Pinpoint the cell where the given text exists, returning its (x, y) midpoint coordinate. 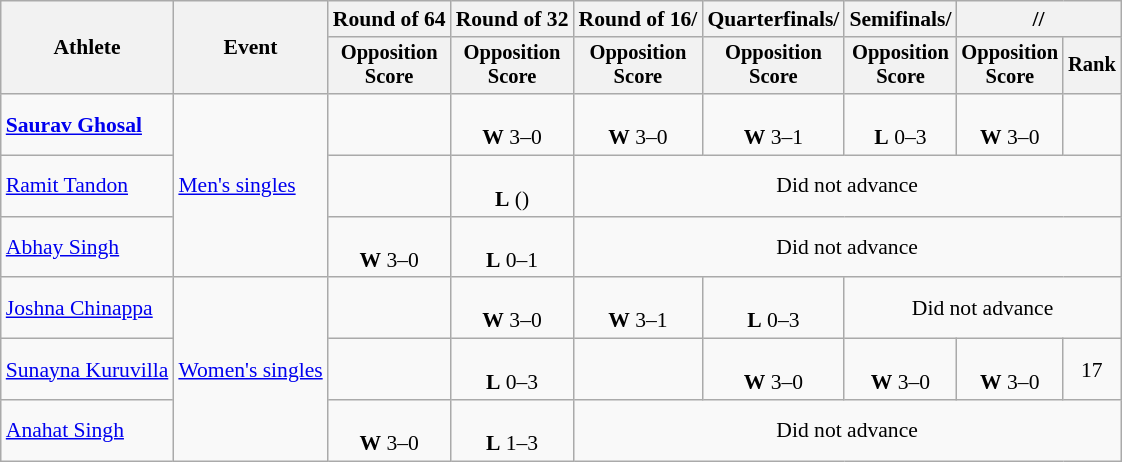
Round of 32 (512, 19)
Event (250, 48)
Round of 64 (390, 19)
Round of 16/ (638, 19)
Men's singles (250, 186)
17 (1092, 370)
Abhay Singh (88, 248)
Rank (1092, 66)
Women's singles (250, 370)
// (1038, 19)
Quarterfinals/ (773, 19)
Semifinals/ (900, 19)
L 1–3 (512, 430)
Saurav Ghosal (88, 124)
Athlete (88, 48)
Anahat Singh (88, 430)
L 0–1 (512, 248)
Ramit Tandon (88, 186)
Joshna Chinappa (88, 308)
L () (512, 186)
Sunayna Kuruvilla (88, 370)
